Capture the cell that displays the provided text and extract its [x, y] central coordinate. 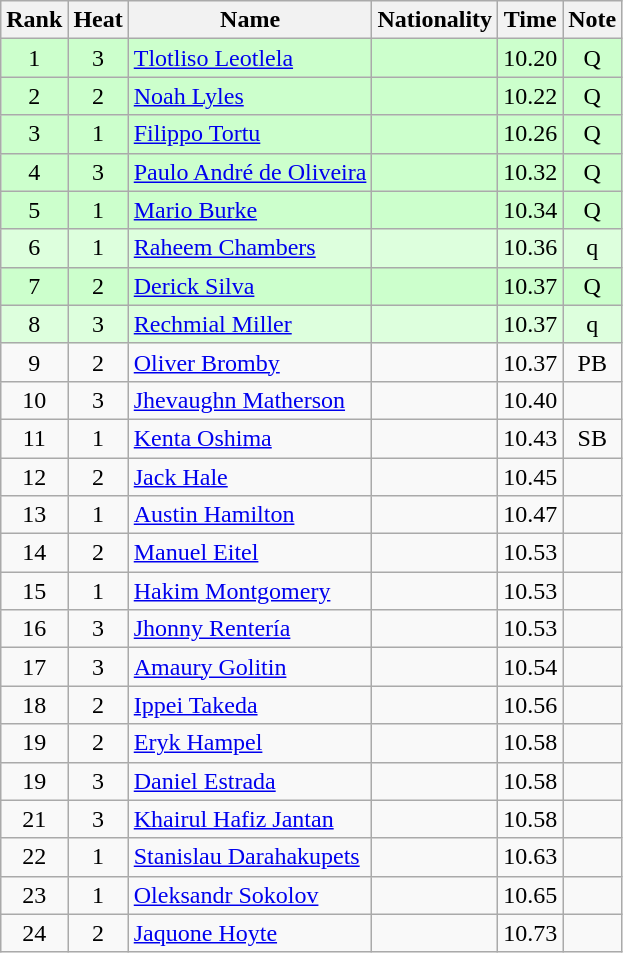
10 [34, 400]
Rechmial Miller [250, 324]
21 [34, 819]
Kenta Oshima [250, 438]
Heat [98, 20]
Oliver Bromby [250, 362]
Raheem Chambers [250, 248]
10.22 [530, 96]
14 [34, 553]
Jack Hale [250, 477]
23 [34, 895]
Daniel Estrada [250, 781]
5 [34, 210]
SB [592, 438]
10.26 [530, 134]
10.65 [530, 895]
10.32 [530, 172]
10.43 [530, 438]
11 [34, 438]
Eryk Hampel [250, 743]
10.36 [530, 248]
Note [592, 20]
6 [34, 248]
12 [34, 477]
Jhevaughn Matherson [250, 400]
Noah Lyles [250, 96]
18 [34, 705]
Rank [34, 20]
10.63 [530, 857]
Jhonny Rentería [250, 629]
Paulo André de Oliveira [250, 172]
Amaury Golitin [250, 667]
Tlotliso Leotlela [250, 58]
Time [530, 20]
10.45 [530, 477]
10.54 [530, 667]
Derick Silva [250, 286]
17 [34, 667]
Khairul Hafiz Jantan [250, 819]
9 [34, 362]
Jaquone Hoyte [250, 933]
Name [250, 20]
Stanislau Darahakupets [250, 857]
10.40 [530, 400]
10.73 [530, 933]
Filippo Tortu [250, 134]
Hakim Montgomery [250, 591]
13 [34, 515]
22 [34, 857]
10.47 [530, 515]
10.56 [530, 705]
7 [34, 286]
Oleksandr Sokolov [250, 895]
10.20 [530, 58]
Nationality [435, 20]
Ippei Takeda [250, 705]
PB [592, 362]
Austin Hamilton [250, 515]
15 [34, 591]
Mario Burke [250, 210]
8 [34, 324]
16 [34, 629]
Manuel Eitel [250, 553]
10.34 [530, 210]
4 [34, 172]
24 [34, 933]
